From the cell containing the given text, extract its center point as (X, Y) coordinate. 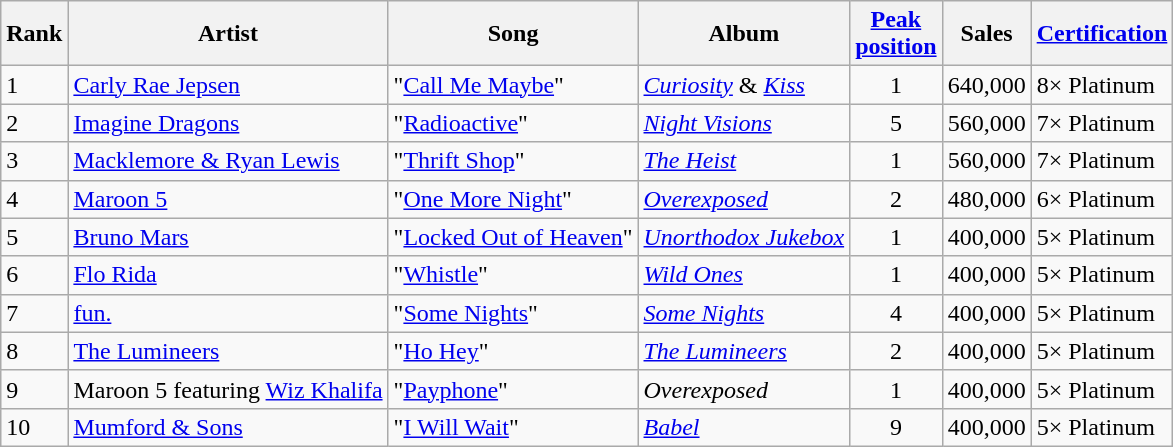
640,000 (986, 85)
3 (34, 161)
fun. (228, 313)
Maroon 5 (228, 199)
Maroon 5 featuring Wiz Khalifa (228, 389)
Rank (34, 34)
6 (34, 275)
8 (34, 351)
"I Will Wait" (513, 427)
Curiosity & Kiss (744, 85)
Flo Rida (228, 275)
Mumford & Sons (228, 427)
Certification (1102, 34)
"Call Me Maybe" (513, 85)
"Thrift Shop" (513, 161)
"One More Night" (513, 199)
6× Platinum (1102, 199)
Babel (744, 427)
"Some Nights" (513, 313)
Macklemore & Ryan Lewis (228, 161)
Sales (986, 34)
Night Visions (744, 123)
Unorthodox Jukebox (744, 237)
Carly Rae Jepsen (228, 85)
"Ho Hey" (513, 351)
Bruno Mars (228, 237)
480,000 (986, 199)
Artist (228, 34)
Peakposition (896, 34)
Some Nights (744, 313)
Imagine Dragons (228, 123)
10 (34, 427)
"Payphone" (513, 389)
The Heist (744, 161)
Song (513, 34)
"Whistle" (513, 275)
"Radioactive" (513, 123)
Album (744, 34)
"Locked Out of Heaven" (513, 237)
Wild Ones (744, 275)
7 (34, 313)
8× Platinum (1102, 85)
